Locate the cell with the specified text and output its [x, y] center coordinate. 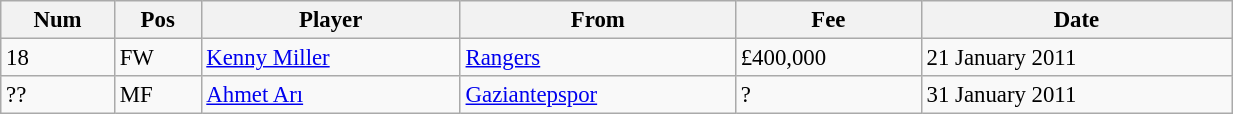
FW [158, 58]
?? [58, 95]
31 January 2011 [1076, 95]
Fee [828, 20]
21 January 2011 [1076, 58]
MF [158, 95]
£400,000 [828, 58]
Kenny Miller [330, 58]
Player [330, 20]
Gaziantepspor [598, 95]
? [828, 95]
18 [58, 58]
Pos [158, 20]
Rangers [598, 58]
From [598, 20]
Ahmet Arı [330, 95]
Num [58, 20]
Date [1076, 20]
